Output the (X, Y) coordinate of the center of the cell containing the given text.  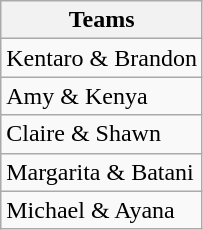
Kentaro & Brandon (102, 58)
Claire & Shawn (102, 134)
Teams (102, 20)
Margarita & Batani (102, 172)
Michael & Ayana (102, 210)
Amy & Kenya (102, 96)
